Scan for the cell matching the given text and deliver its [x, y] coordinate at center. 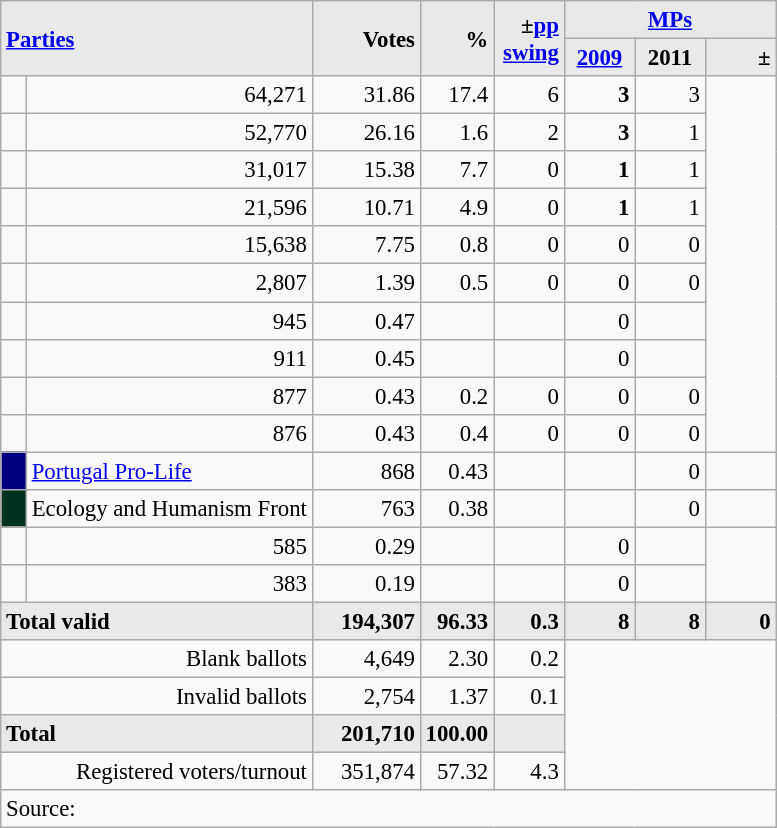
585 [169, 546]
4.3 [530, 772]
26.16 [366, 133]
2 [530, 133]
1.6 [456, 133]
7.7 [456, 170]
6 [530, 95]
0.1 [530, 697]
7.75 [366, 245]
57.32 [456, 772]
2009 [600, 58]
351,874 [366, 772]
4,649 [366, 659]
15.38 [366, 170]
MPs [670, 20]
17.4 [456, 95]
2,807 [169, 283]
0.47 [366, 321]
21,596 [169, 208]
Registered voters/turnout [156, 772]
Blank ballots [156, 659]
10.71 [366, 208]
868 [366, 471]
2.30 [456, 659]
2011 [670, 58]
Invalid ballots [156, 697]
876 [169, 433]
31.86 [366, 95]
0.45 [366, 358]
383 [169, 584]
52,770 [169, 133]
911 [169, 358]
763 [366, 509]
Votes [366, 38]
Total [156, 734]
4.9 [456, 208]
100.00 [456, 734]
945 [169, 321]
0.29 [366, 546]
Parties [156, 38]
0.19 [366, 584]
96.33 [456, 621]
0.3 [530, 621]
0.4 [456, 433]
64,271 [169, 95]
± [740, 58]
0.8 [456, 245]
Portugal Pro-Life [169, 471]
201,710 [366, 734]
31,017 [169, 170]
877 [169, 396]
Total valid [156, 621]
% [456, 38]
Source: [388, 809]
±pp swing [530, 38]
15,638 [169, 245]
Ecology and Humanism Front [169, 509]
0.5 [456, 283]
0.38 [456, 509]
2,754 [366, 697]
194,307 [366, 621]
1.37 [456, 697]
1.39 [366, 283]
